Provide the (x, y) coordinate of the cell's center where the given text is located.  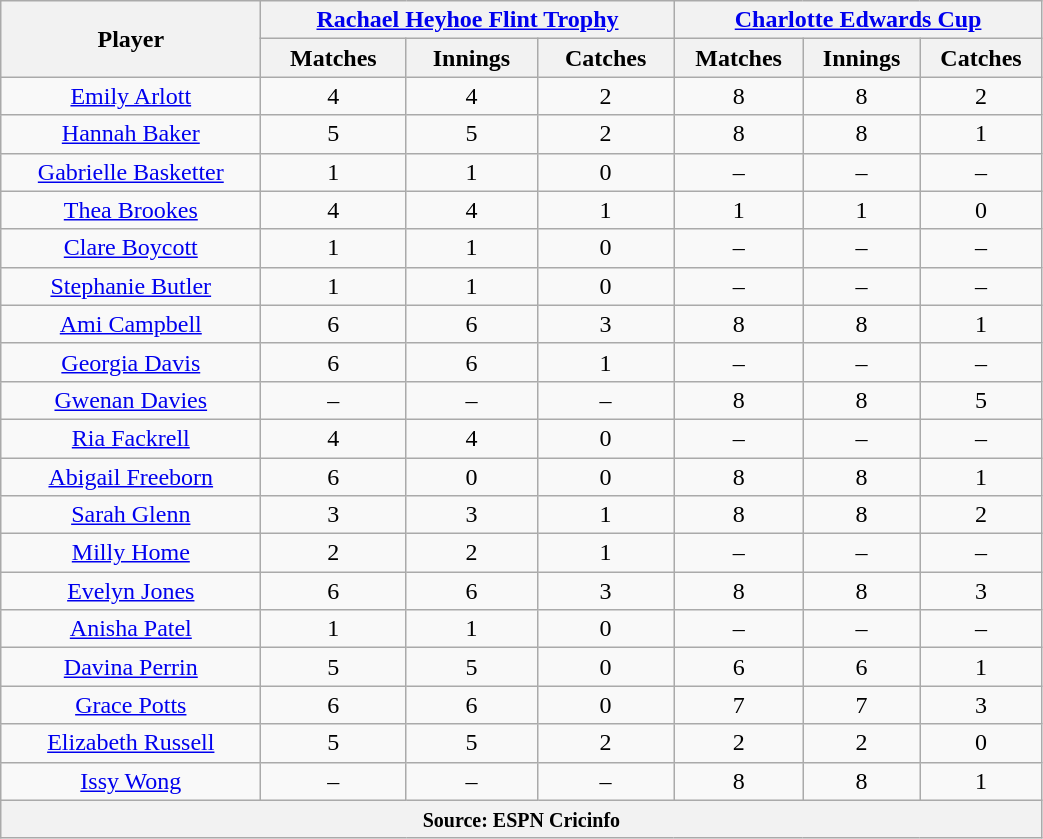
Ami Campbell (131, 324)
Gwenan Davies (131, 400)
Issy Wong (131, 781)
Anisha Patel (131, 629)
Charlotte Edwards Cup (858, 20)
Georgia Davis (131, 362)
Rachael Heyhoe Flint Trophy (468, 20)
Elizabeth Russell (131, 743)
Player (131, 39)
Emily Arlott (131, 96)
Hannah Baker (131, 134)
Stephanie Butler (131, 286)
Evelyn Jones (131, 591)
Sarah Glenn (131, 515)
Gabrielle Basketter (131, 172)
Ria Fackrell (131, 438)
Milly Home (131, 553)
Thea Brookes (131, 210)
Davina Perrin (131, 667)
Source: ESPN Cricinfo (522, 819)
Abigail Freeborn (131, 477)
Grace Potts (131, 705)
Clare Boycott (131, 248)
